Scan for the cell matching the given text and deliver its [x, y] coordinate at center. 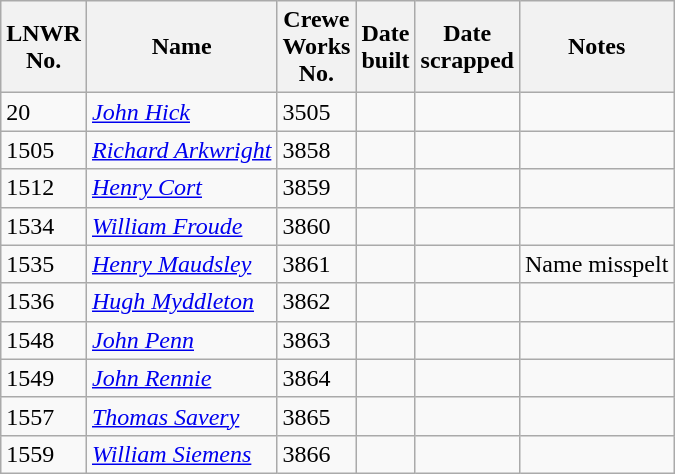
20 [44, 112]
3861 [316, 264]
1534 [44, 226]
Richard Arkwright [181, 150]
3863 [316, 340]
1536 [44, 302]
3860 [316, 226]
John Penn [181, 340]
1549 [44, 378]
1535 [44, 264]
John Rennie [181, 378]
William Siemens [181, 454]
1557 [44, 416]
Henry Cort [181, 188]
Name [181, 47]
3862 [316, 302]
Name misspelt [596, 264]
Henry Maudsley [181, 264]
William Froude [181, 226]
Datescrapped [467, 47]
3865 [316, 416]
Hugh Myddleton [181, 302]
1505 [44, 150]
1512 [44, 188]
CreweWorksNo. [316, 47]
3859 [316, 188]
3505 [316, 112]
LNWRNo. [44, 47]
Thomas Savery [181, 416]
1559 [44, 454]
1548 [44, 340]
3866 [316, 454]
Datebuilt [386, 47]
3858 [316, 150]
3864 [316, 378]
John Hick [181, 112]
Notes [596, 47]
